Extract the (X, Y) coordinate from the center of the cell holding the provided text.  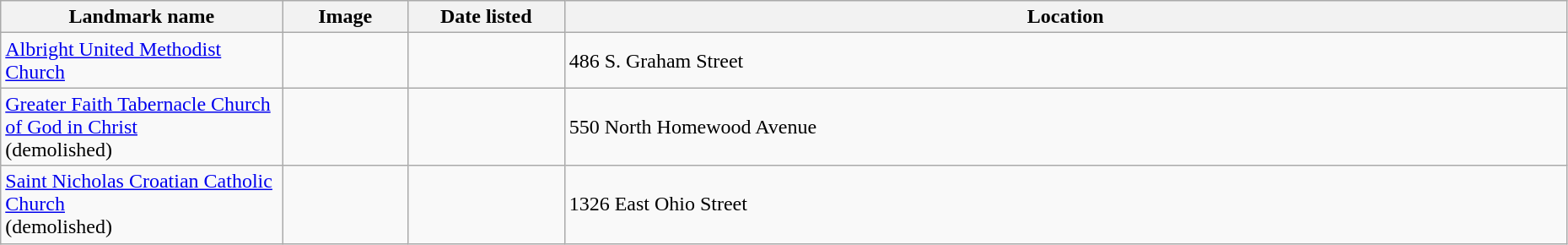
Location (1065, 17)
Albright United Methodist Church (142, 61)
Saint Nicholas Croatian Catholic Church(demolished) (142, 204)
550 North Homewood Avenue (1065, 127)
Greater Faith Tabernacle Church of God in Christ(demolished) (142, 127)
Landmark name (142, 17)
Date listed (486, 17)
Image (346, 17)
486 S. Graham Street (1065, 61)
1326 East Ohio Street (1065, 204)
